Find where the given text appears and provide that cell's center as [x, y] coordinate. 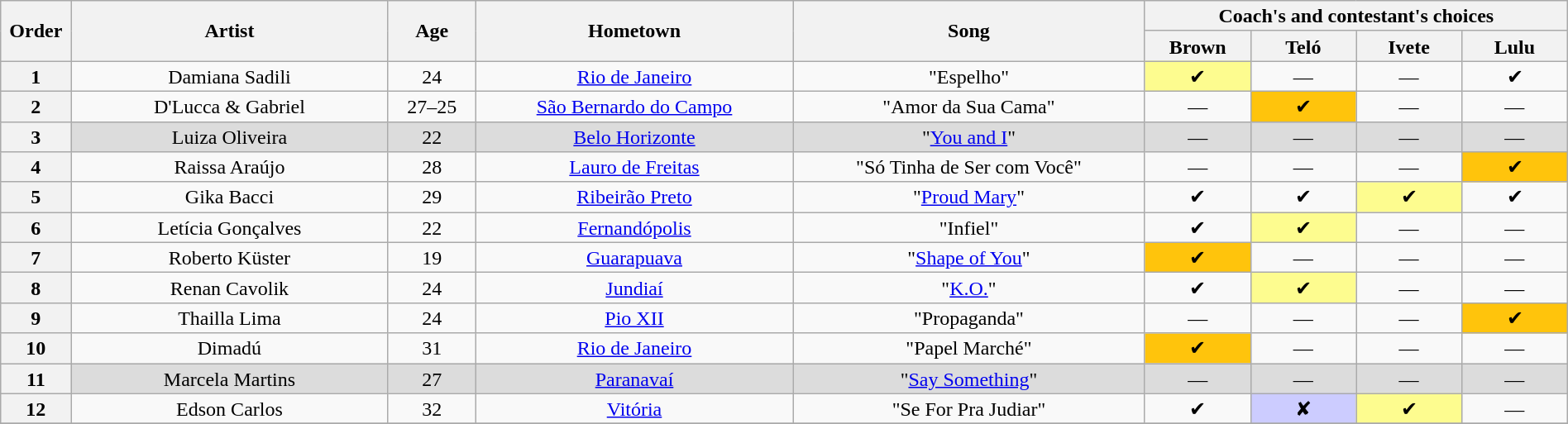
Paranavaí [633, 379]
27–25 [432, 106]
11 [36, 379]
✘ [1303, 408]
Damiana Sadili [230, 76]
Order [36, 31]
Edson Carlos [230, 408]
"Se For Pra Judiar" [969, 408]
"You and I" [969, 137]
Lauro de Freitas [633, 167]
"Shape of You" [969, 258]
27 [432, 379]
19 [432, 258]
2 [36, 106]
Vitória [633, 408]
Artist [230, 31]
1 [36, 76]
"Espelho" [969, 76]
Dimadú [230, 349]
São Bernardo do Campo [633, 106]
Thailla Lima [230, 317]
Roberto Küster [230, 258]
Age [432, 31]
Brown [1198, 46]
Raissa Araújo [230, 167]
4 [36, 167]
Belo Horizonte [633, 137]
3 [36, 137]
"Infiel" [969, 228]
Jundiaí [633, 288]
Teló [1303, 46]
Lulu [1514, 46]
"Papel Marché" [969, 349]
Renan Cavolik [230, 288]
7 [36, 258]
29 [432, 197]
Luiza Oliveira [230, 137]
8 [36, 288]
Fernandópolis [633, 228]
"Só Tinha de Ser com Você" [969, 167]
Marcela Martins [230, 379]
"K.O." [969, 288]
32 [432, 408]
10 [36, 349]
9 [36, 317]
Guarapuava [633, 258]
D'Lucca & Gabriel [230, 106]
12 [36, 408]
Gika Bacci [230, 197]
6 [36, 228]
28 [432, 167]
Ribeirão Preto [633, 197]
Pio XII [633, 317]
"Say Something" [969, 379]
Coach's and contestant's choices [1356, 17]
Ivete [1409, 46]
Song [969, 31]
"Propaganda" [969, 317]
Hometown [633, 31]
"Proud Mary" [969, 197]
Letícia Gonçalves [230, 228]
31 [432, 349]
5 [36, 197]
"Amor da Sua Cama" [969, 106]
